Pinpoint the cell where the given text exists, returning its [x, y] midpoint coordinate. 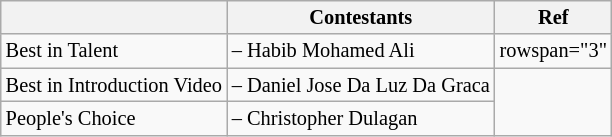
Ref [554, 17]
People's Choice [114, 118]
– Christopher Dulagan [361, 118]
– Habib Mohamed Ali [361, 51]
– Daniel Jose Da Luz Da Graca [361, 85]
Best in Talent [114, 51]
rowspan="3" [554, 51]
Best in Introduction Video [114, 85]
Contestants [361, 17]
